Return the (x, y) coordinate for the center point of the cell that contains the specified text.  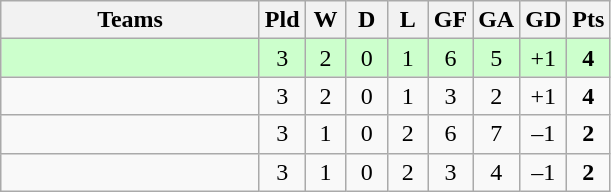
Pld (282, 20)
Teams (130, 20)
7 (496, 134)
GF (450, 20)
D (366, 20)
5 (496, 58)
GD (544, 20)
GA (496, 20)
W (326, 20)
Pts (588, 20)
L (408, 20)
